Search for the cell housing the specified text and yield its (X, Y) center coordinate. 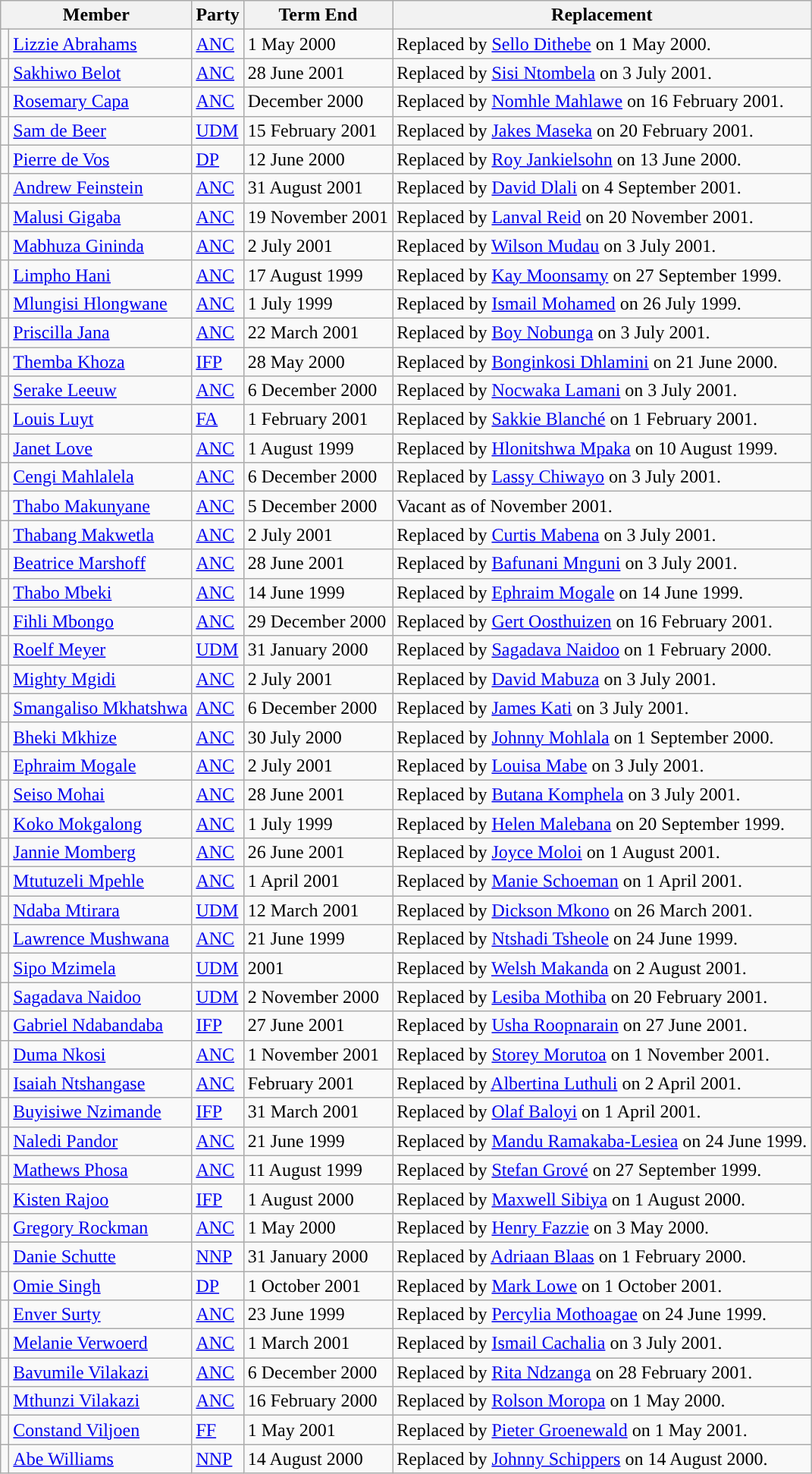
15 February 2001 (318, 130)
Sam de Beer (100, 130)
Abe Williams (100, 1459)
Replaced by Helen Malebana on 20 September 1999. (602, 823)
Beatrice Marshoff (100, 564)
Replaced by Pieter Groenewald on 1 May 2001. (602, 1430)
12 June 2000 (318, 159)
Replaced by Stefan Grové on 27 September 1999. (602, 1170)
Gregory Rockman (100, 1227)
Constand Viljoen (100, 1430)
Kisten Rajoo (100, 1199)
Koko Mokgalong (100, 823)
Seiso Mohai (100, 794)
Duma Nkosi (100, 1054)
1 August 2000 (318, 1199)
Andrew Feinstein (100, 188)
Replaced by Storey Morutoa on 1 November 2001. (602, 1054)
Replaced by Kay Moonsamy on 27 September 1999. (602, 275)
31 March 2001 (318, 1112)
Thabo Mbeki (100, 592)
Bavumile Vilakazi (100, 1372)
Replaced by Rita Ndzanga on 28 February 2001. (602, 1372)
Replaced by Nocwaka Lamani on 3 July 2001. (602, 391)
Replaced by Hlonitshwa Mpaka on 10 August 1999. (602, 448)
17 August 1999 (318, 275)
Replaced by Sello Dithebe on 1 May 2000. (602, 44)
11 August 1999 (318, 1170)
Replaced by Manie Schoeman on 1 April 2001. (602, 882)
Lizzie Abrahams (100, 44)
Bheki Mkhize (100, 737)
1 May 2001 (318, 1430)
Replaced by Nomhle Mahlawe on 16 February 2001. (602, 102)
5 December 2000 (318, 506)
26 June 2001 (318, 853)
Replaced by Boy Nobunga on 3 July 2001. (602, 332)
FA (218, 420)
Ephraim Mogale (100, 765)
Replaced by Bonginkosi Dhlamini on 21 June 2000. (602, 362)
1 November 2001 (318, 1054)
Replaced by James Kati on 3 July 2001. (602, 708)
23 June 1999 (318, 1315)
Janet Love (100, 448)
31 August 2001 (318, 188)
29 December 2000 (318, 621)
Party (218, 15)
16 February 2000 (318, 1401)
Cengi Mahlalela (100, 477)
Replaced by Butana Komphela on 3 July 2001. (602, 794)
Replaced by Adriaan Blaas on 1 February 2000. (602, 1256)
Louis Luyt (100, 420)
Replaced by Dickson Mkono on 26 March 2001. (602, 910)
Melanie Verwoerd (100, 1344)
Replaced by Sisi Ntombela on 3 July 2001. (602, 73)
Replaced by Johnny Mohlala on 1 September 2000. (602, 737)
1 March 2001 (318, 1344)
Jannie Momberg (100, 853)
Omie Singh (100, 1286)
Replaced by Lanval Reid on 20 November 2001. (602, 217)
FF (218, 1430)
Replaced by Bafunani Mnguni on 3 July 2001. (602, 564)
Replaced by Jakes Maseka on 20 February 2001. (602, 130)
Replaced by Usha Roopnarain on 27 June 2001. (602, 1026)
Replaced by Ntshadi Tsheole on 24 June 1999. (602, 939)
Sipo Mzimela (100, 968)
Mtutuzeli Mpehle (100, 882)
Replaced by Johnny Schippers on 14 August 2000. (602, 1459)
Danie Schutte (100, 1256)
Replaced by Wilson Mudau on 3 July 2001. (602, 246)
Replaced by Ismail Cachalia on 3 July 2001. (602, 1344)
Isaiah Ntshangase (100, 1083)
Lawrence Mushwana (100, 939)
Replaced by Percylia Mothoagae on 24 June 1999. (602, 1315)
Replaced by Olaf Baloyi on 1 April 2001. (602, 1112)
12 March 2001 (318, 910)
Fihli Mbongo (100, 621)
Replaced by Mandu Ramakaba-Lesiea on 24 June 1999. (602, 1141)
Serake Leeuw (100, 391)
Naledi Pandor (100, 1141)
Replaced by Albertina Luthuli on 2 April 2001. (602, 1083)
Priscilla Jana (100, 332)
27 June 2001 (318, 1026)
Limpho Hani (100, 275)
1 April 2001 (318, 882)
Mlungisi Hlongwane (100, 303)
28 May 2000 (318, 362)
Mighty Mgidi (100, 679)
Replaced by David Mabuza on 3 July 2001. (602, 679)
Themba Khoza (100, 362)
Replaced by Henry Fazzie on 3 May 2000. (602, 1227)
February 2001 (318, 1083)
Mthunzi Vilakazi (100, 1401)
Thabang Makwetla (100, 535)
Sagadava Naidoo (100, 997)
Replacement (602, 15)
14 June 1999 (318, 592)
Replaced by Roy Jankielsohn on 13 June 2000. (602, 159)
Ndaba Mtirara (100, 910)
Thabo Makunyane (100, 506)
Mabhuza Gininda (100, 246)
Buyisiwe Nzimande (100, 1112)
Gabriel Ndabandaba (100, 1026)
Replaced by Sakkie Blanché on 1 February 2001. (602, 420)
Roelf Meyer (100, 650)
Replaced by David Dlali on 4 September 2001. (602, 188)
Replaced by Lesiba Mothiba on 20 February 2001. (602, 997)
Replaced by Maxwell Sibiya on 1 August 2000. (602, 1199)
Vacant as of November 2001. (602, 506)
Replaced by Mark Lowe on 1 October 2001. (602, 1286)
Sakhiwo Belot (100, 73)
Replaced by Joyce Moloi on 1 August 2001. (602, 853)
14 August 2000 (318, 1459)
Pierre de Vos (100, 159)
Member (96, 15)
Replaced by Rolson Moropa on 1 May 2000. (602, 1401)
Replaced by Lassy Chiwayo on 3 July 2001. (602, 477)
Enver Surty (100, 1315)
Term End (318, 15)
1 February 2001 (318, 420)
2 November 2000 (318, 997)
Replaced by Ephraim Mogale on 14 June 1999. (602, 592)
1 October 2001 (318, 1286)
22 March 2001 (318, 332)
30 July 2000 (318, 737)
Replaced by Louisa Mabe on 3 July 2001. (602, 765)
Replaced by Welsh Makanda on 2 August 2001. (602, 968)
Replaced by Ismail Mohamed on 26 July 1999. (602, 303)
Replaced by Sagadava Naidoo on 1 February 2000. (602, 650)
1 August 1999 (318, 448)
Malusi Gigaba (100, 217)
19 November 2001 (318, 217)
Smangaliso Mkhatshwa (100, 708)
Mathews Phosa (100, 1170)
Replaced by Curtis Mabena on 3 July 2001. (602, 535)
2001 (318, 968)
Rosemary Capa (100, 102)
Replaced by Gert Oosthuizen on 16 February 2001. (602, 621)
December 2000 (318, 102)
